For the text-containing cell, return its midpoint in (x, y) coordinate format. 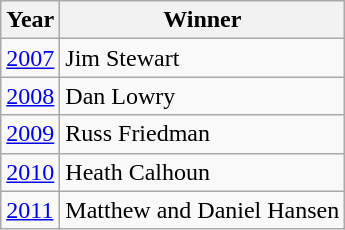
Year (30, 20)
Heath Calhoun (202, 172)
Dan Lowry (202, 96)
2007 (30, 58)
2010 (30, 172)
2009 (30, 134)
Jim Stewart (202, 58)
2008 (30, 96)
Matthew and Daniel Hansen (202, 210)
Russ Friedman (202, 134)
Winner (202, 20)
2011 (30, 210)
